Determine the [x, y] coordinate at the center of the cell enclosing the given text.  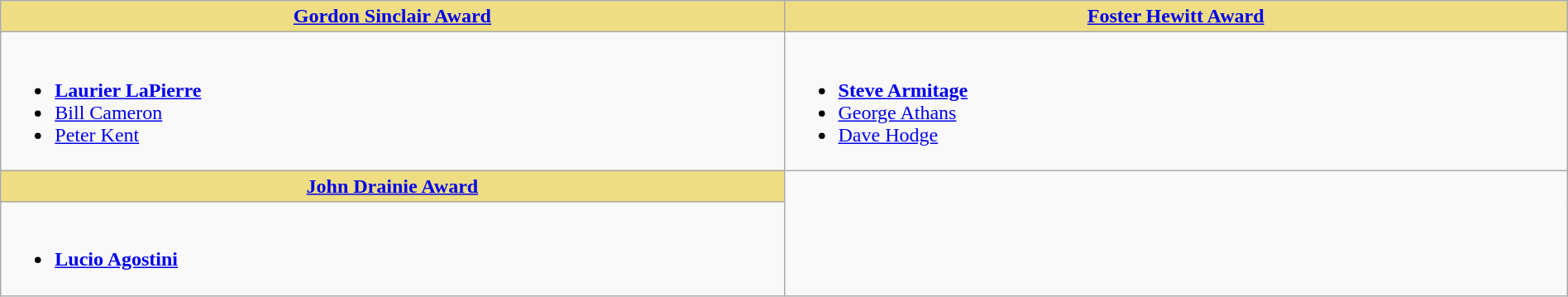
Lucio Agostini [392, 248]
Gordon Sinclair Award [392, 17]
Steve ArmitageGeorge AthansDave Hodge [1176, 101]
John Drainie Award [392, 186]
Foster Hewitt Award [1176, 17]
Laurier LaPierreBill CameronPeter Kent [392, 101]
